Extract the [X, Y] coordinate from the center of the cell holding the provided text.  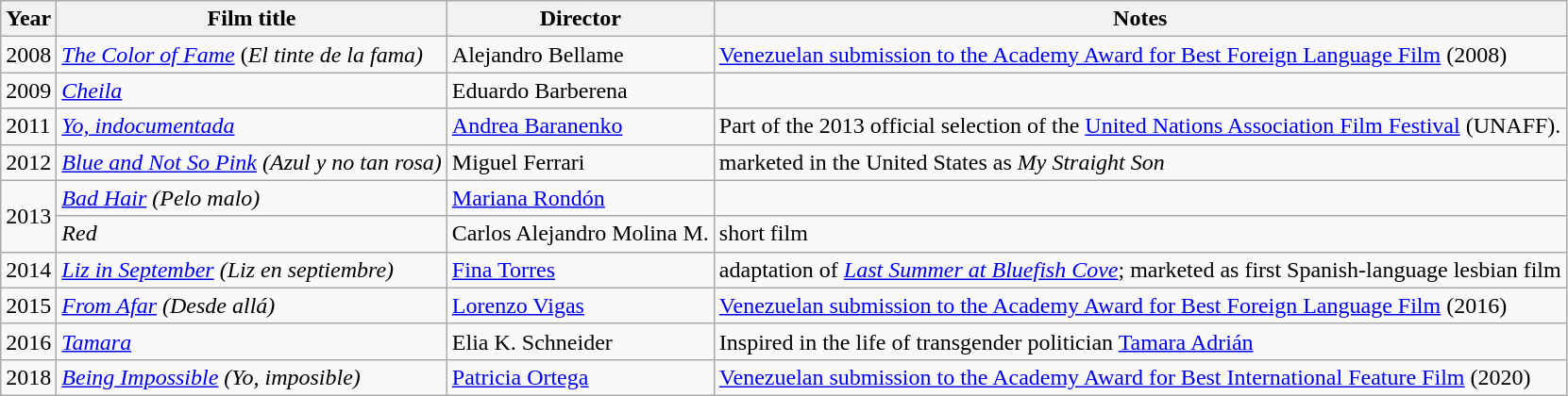
2014 [28, 270]
marketed in the United States as My Straight Son [1140, 162]
Notes [1140, 19]
Patricia Ortega [580, 377]
Andrea Baranenko [580, 126]
Part of the 2013 official selection of the United Nations Association Film Festival (UNAFF). [1140, 126]
2012 [28, 162]
2015 [28, 305]
Yo, indocumentada [251, 126]
Blue and Not So Pink (Azul y no tan rosa) [251, 162]
Elia K. Schneider [580, 341]
Alejandro Bellame [580, 55]
Liz in September (Liz en septiembre) [251, 270]
short film [1140, 234]
Inspired in the life of transgender politician Tamara Adrián [1140, 341]
Bad Hair (Pelo malo) [251, 198]
Film title [251, 19]
Cheila [251, 91]
Mariana Rondón [580, 198]
Red [251, 234]
Director [580, 19]
Lorenzo Vigas [580, 305]
2008 [28, 55]
2018 [28, 377]
The Color of Fame (El tinte de la fama) [251, 55]
Being Impossible (Yo, imposible) [251, 377]
2013 [28, 216]
Tamara [251, 341]
2011 [28, 126]
adaptation of Last Summer at Bluefish Cove; marketed as first Spanish-language lesbian film [1140, 270]
Fina Torres [580, 270]
Venezuelan submission to the Academy Award for Best Foreign Language Film (2016) [1140, 305]
2016 [28, 341]
Eduardo Barberena [580, 91]
Venezuelan submission to the Academy Award for Best Foreign Language Film (2008) [1140, 55]
2009 [28, 91]
Year [28, 19]
Miguel Ferrari [580, 162]
From Afar (Desde allá) [251, 305]
Venezuelan submission to the Academy Award for Best International Feature Film (2020) [1140, 377]
Carlos Alejandro Molina M. [580, 234]
